Provide the (X, Y) coordinate of the cell's center where the given text is located.  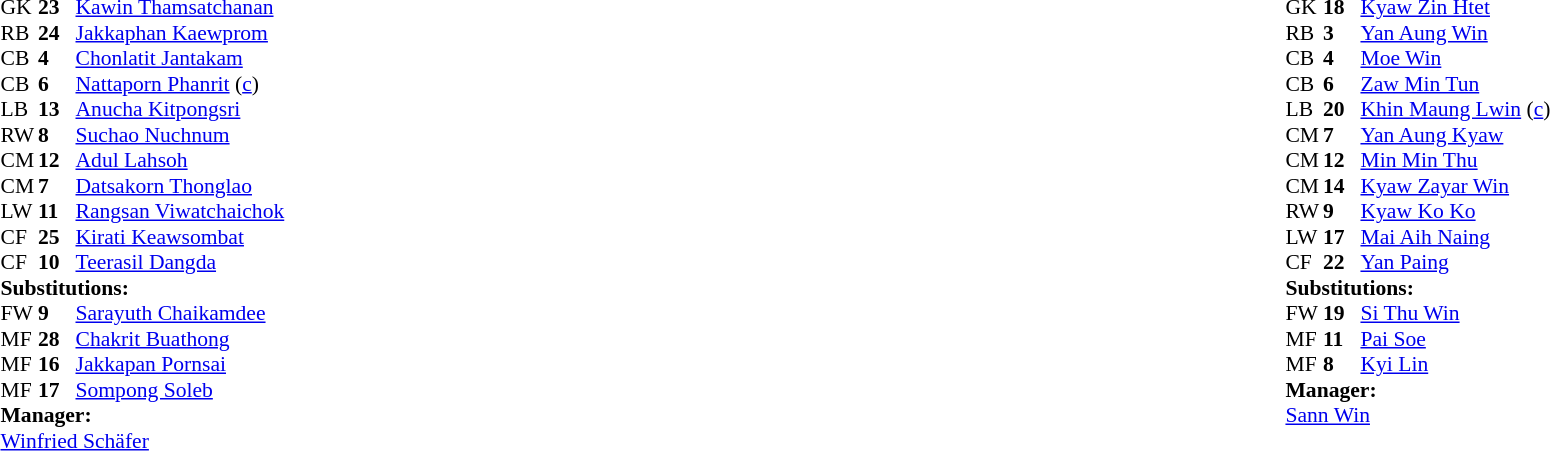
Moe Win (1455, 59)
10 (57, 263)
22 (1342, 263)
Rangsan Viwatchaichok (180, 211)
Yan Paing (1455, 263)
Teerasil Dangda (180, 263)
Sompong Soleb (180, 390)
16 (57, 365)
Kyi Lin (1455, 365)
Sarayuth Chaikamdee (180, 313)
Khin Maung Lwin (c) (1455, 109)
25 (57, 237)
Sann Win (1418, 415)
3 (1342, 33)
24 (57, 33)
Zaw Min Tun (1455, 84)
Mai Aih Naing (1455, 237)
Datsakorn Thonglao (180, 186)
Adul Lahsoh (180, 161)
28 (57, 339)
13 (57, 109)
Suchao Nuchnum (180, 135)
Jakkapan Pornsai (180, 365)
Jakkaphan Kaewprom (180, 33)
Min Min Thu (1455, 161)
Kyaw Ko Ko (1455, 211)
Chakrit Buathong (180, 339)
Chonlatit Jantakam (180, 59)
Anucha Kitpongsri (180, 109)
Yan Aung Win (1455, 33)
Yan Aung Kyaw (1455, 135)
Nattaporn Phanrit (c) (180, 84)
20 (1342, 109)
14 (1342, 186)
Kyaw Zayar Win (1455, 186)
Kirati Keawsombat (180, 237)
19 (1342, 313)
Pai Soe (1455, 339)
Si Thu Win (1455, 313)
